Capture the cell that displays the provided text and extract its [x, y] central coordinate. 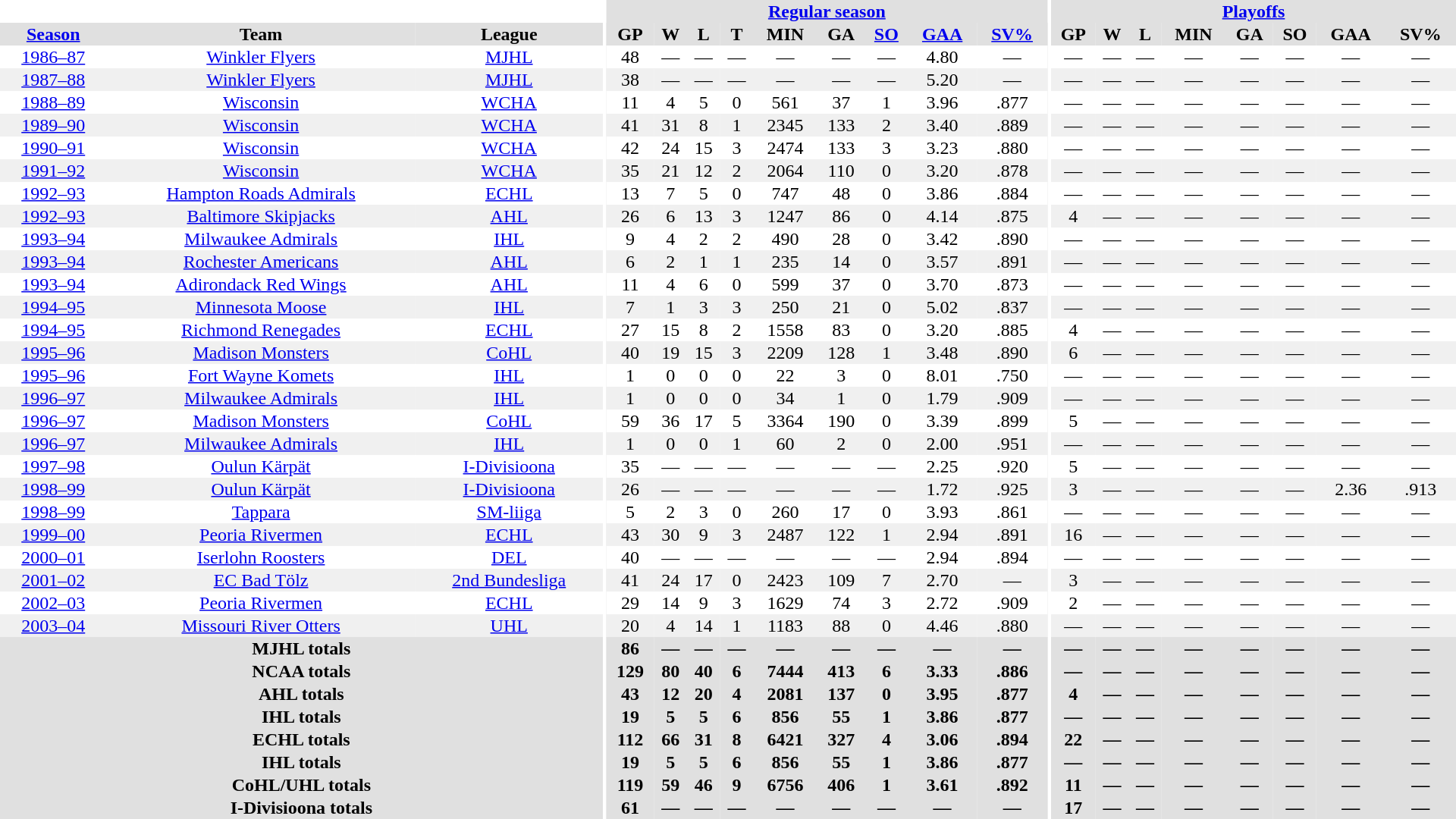
I-Divisioona totals [302, 808]
.886 [1012, 671]
Team [261, 34]
36 [670, 421]
Fort Wayne Komets [261, 375]
3.23 [942, 148]
1.72 [942, 489]
3.42 [942, 239]
1999–00 [53, 535]
2nd Bundesliga [510, 580]
1991–92 [53, 171]
599 [785, 284]
3364 [785, 421]
122 [842, 535]
Tappara [261, 512]
109 [842, 580]
League [510, 34]
16 [1074, 535]
.873 [1012, 284]
Iserlohn Roosters [261, 557]
.837 [1012, 307]
3.06 [942, 739]
SM-liiga [510, 512]
1247 [785, 216]
2474 [785, 148]
413 [842, 671]
3.48 [942, 353]
2081 [785, 694]
38 [631, 80]
2423 [785, 580]
27 [631, 330]
CoHL/UHL totals [302, 785]
1.79 [942, 398]
Playoffs [1254, 11]
.878 [1012, 171]
1988–89 [53, 102]
137 [842, 694]
3.70 [942, 284]
74 [842, 603]
1558 [785, 330]
Season [53, 34]
.750 [1012, 375]
235 [785, 262]
3.93 [942, 512]
80 [670, 671]
1986–87 [53, 57]
T [737, 34]
Baltimore Skipjacks [261, 216]
5.02 [942, 307]
.861 [1012, 512]
MJHL totals [302, 648]
4.14 [942, 216]
ECHL totals [302, 739]
1997–98 [53, 466]
2000–01 [53, 557]
3.61 [942, 785]
.875 [1012, 216]
2001–02 [53, 580]
30 [670, 535]
2003–04 [53, 626]
260 [785, 512]
3.95 [942, 694]
83 [842, 330]
6756 [785, 785]
3.33 [942, 671]
2064 [785, 171]
.885 [1012, 330]
2.70 [942, 580]
2.36 [1351, 489]
42 [631, 148]
EC Bad Tölz [261, 580]
3.96 [942, 102]
1987–88 [53, 80]
Regular season [827, 11]
4.80 [942, 57]
UHL [510, 626]
NCAA totals [302, 671]
2209 [785, 353]
1990–91 [53, 148]
6421 [785, 739]
28 [842, 239]
2487 [785, 535]
DEL [510, 557]
8.01 [942, 375]
3.57 [942, 262]
250 [785, 307]
2002–03 [53, 603]
Rochester Americans [261, 262]
2.25 [942, 466]
.920 [1012, 466]
46 [704, 785]
7444 [785, 671]
112 [631, 739]
66 [670, 739]
129 [631, 671]
747 [785, 193]
.892 [1012, 785]
.889 [1012, 125]
.913 [1421, 489]
406 [842, 785]
AHL totals [302, 694]
34 [785, 398]
2.72 [942, 603]
Richmond Renegades [261, 330]
190 [842, 421]
2345 [785, 125]
Adirondack Red Wings [261, 284]
.951 [1012, 444]
1989–90 [53, 125]
1183 [785, 626]
327 [842, 739]
2.00 [942, 444]
88 [842, 626]
4.46 [942, 626]
.884 [1012, 193]
490 [785, 239]
5.20 [942, 80]
3.40 [942, 125]
1629 [785, 603]
61 [631, 808]
60 [785, 444]
110 [842, 171]
Hampton Roads Admirals [261, 193]
128 [842, 353]
3.39 [942, 421]
.899 [1012, 421]
119 [631, 785]
.925 [1012, 489]
Missouri River Otters [261, 626]
561 [785, 102]
Minnesota Moose [261, 307]
29 [631, 603]
